Pinpoint the cell where the given text exists, returning its [x, y] midpoint coordinate. 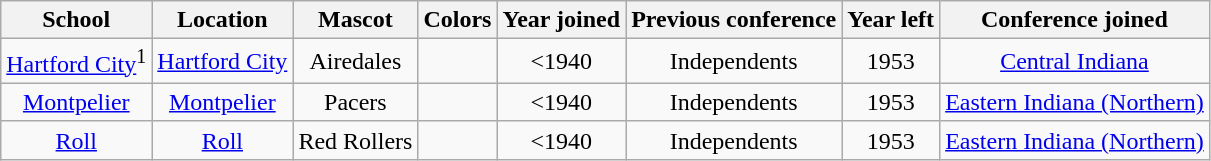
Year left [891, 20]
Location [222, 20]
Previous conference [734, 20]
Mascot [356, 20]
Conference joined [1075, 20]
Pacers [356, 102]
Hartford City1 [76, 62]
Central Indiana [1075, 62]
Year joined [562, 20]
Colors [458, 20]
Hartford City [222, 62]
School [76, 20]
Red Rollers [356, 140]
Airedales [356, 62]
